Search for the cell housing the specified text and yield its (X, Y) center coordinate. 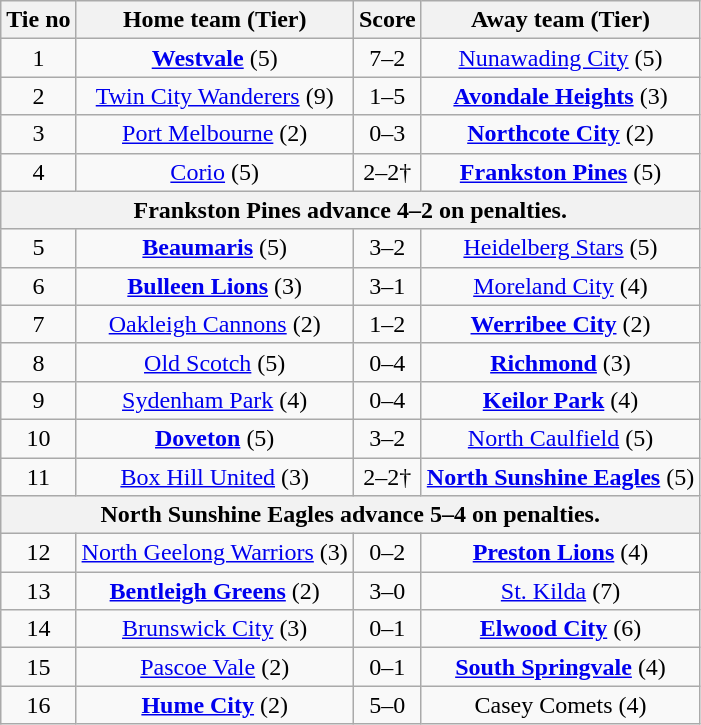
Sydenham Park (4) (214, 400)
Score (387, 20)
Bulleen Lions (3) (214, 286)
Port Melbourne (2) (214, 134)
North Geelong Warriors (3) (214, 553)
11 (38, 477)
Frankston Pines advance 4–2 on penalties. (350, 210)
Corio (5) (214, 172)
13 (38, 591)
Preston Lions (4) (560, 553)
4 (38, 172)
16 (38, 705)
Northcote City (2) (560, 134)
1–2 (387, 324)
0–2 (387, 553)
Avondale Heights (3) (560, 96)
Westvale (5) (214, 58)
Richmond (3) (560, 362)
Home team (Tier) (214, 20)
Beaumaris (5) (214, 248)
North Sunshine Eagles (5) (560, 477)
15 (38, 667)
5 (38, 248)
0–3 (387, 134)
Brunswick City (3) (214, 629)
North Sunshine Eagles advance 5–4 on penalties. (350, 515)
Box Hill United (3) (214, 477)
Heidelberg Stars (5) (560, 248)
Bentleigh Greens (2) (214, 591)
3–1 (387, 286)
St. Kilda (7) (560, 591)
7 (38, 324)
Nunawading City (5) (560, 58)
Old Scotch (5) (214, 362)
Casey Comets (4) (560, 705)
12 (38, 553)
14 (38, 629)
South Springvale (4) (560, 667)
5–0 (387, 705)
Hume City (2) (214, 705)
Away team (Tier) (560, 20)
9 (38, 400)
10 (38, 438)
Oakleigh Cannons (2) (214, 324)
North Caulfield (5) (560, 438)
7–2 (387, 58)
Keilor Park (4) (560, 400)
Doveton (5) (214, 438)
Werribee City (2) (560, 324)
1 (38, 58)
6 (38, 286)
8 (38, 362)
3–0 (387, 591)
Frankston Pines (5) (560, 172)
Tie no (38, 20)
3 (38, 134)
Moreland City (4) (560, 286)
Elwood City (6) (560, 629)
2 (38, 96)
Twin City Wanderers (9) (214, 96)
1–5 (387, 96)
Pascoe Vale (2) (214, 667)
